From the cell containing the given text, extract its center point as [X, Y] coordinate. 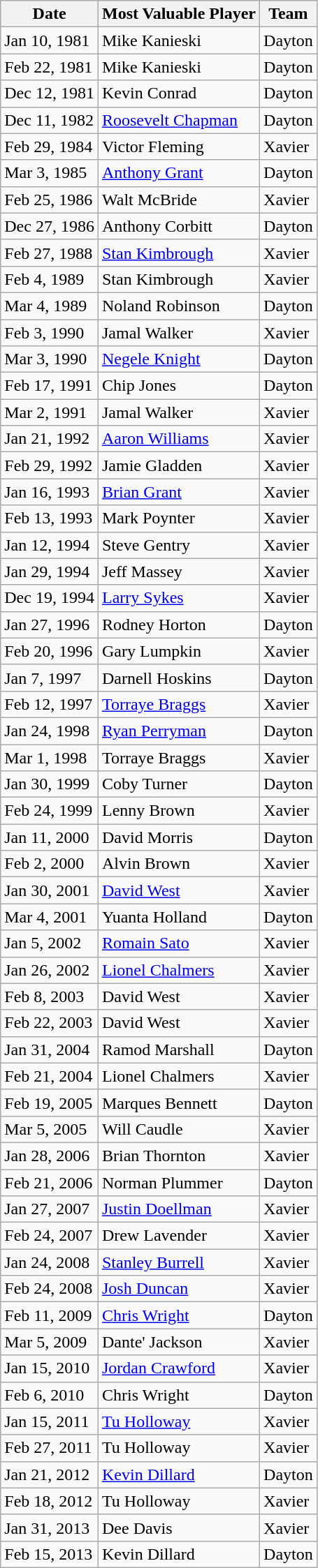
Feb 27, 1988 [50, 253]
Dec 27, 1986 [50, 226]
Most Valuable Player [179, 14]
Drew Lavender [179, 1236]
Chip Jones [179, 386]
Roosevelt Chapman [179, 120]
Feb 4, 1989 [50, 279]
Anthony Corbitt [179, 226]
Feb 8, 2003 [50, 996]
Josh Duncan [179, 1289]
Jan 30, 1999 [50, 784]
Walt McBride [179, 200]
Jan 30, 2001 [50, 890]
Jan 28, 2006 [50, 1156]
Rodney Horton [179, 625]
Yuanta Holland [179, 917]
Feb 18, 2012 [50, 1501]
Feb 22, 2003 [50, 1023]
Feb 12, 1997 [50, 704]
Jan 27, 2007 [50, 1209]
Will Caudle [179, 1129]
Jan 15, 2011 [50, 1421]
Jan 21, 1992 [50, 439]
Mar 3, 1985 [50, 173]
Anthony Grant [179, 173]
Jan 7, 1997 [50, 678]
Mar 4, 2001 [50, 917]
Feb 25, 1986 [50, 200]
Ryan Perryman [179, 731]
Noland Robinson [179, 306]
Date [50, 14]
Mar 5, 2009 [50, 1342]
Dec 12, 1981 [50, 94]
Gary Lumpkin [179, 651]
Darnell Hoskins [179, 678]
Feb 11, 2009 [50, 1315]
Feb 20, 1996 [50, 651]
Mar 2, 1991 [50, 412]
Victor Fleming [179, 147]
Dante' Jackson [179, 1342]
Feb 13, 1993 [50, 518]
Jan 24, 2008 [50, 1262]
Romain Sato [179, 943]
Jan 26, 2002 [50, 970]
David Morris [179, 837]
Feb 21, 2004 [50, 1076]
Feb 19, 2005 [50, 1103]
Feb 21, 2006 [50, 1183]
Aaron Williams [179, 439]
Mark Poynter [179, 518]
Dec 19, 1994 [50, 598]
Feb 15, 2013 [50, 1554]
Jan 16, 1993 [50, 492]
Feb 24, 1999 [50, 811]
Mar 3, 1990 [50, 359]
Negele Knight [179, 359]
Brian Grant [179, 492]
Feb 24, 2008 [50, 1289]
Jan 27, 1996 [50, 625]
Team [289, 14]
Mar 1, 1998 [50, 757]
Stanley Burrell [179, 1262]
Kevin Conrad [179, 94]
Coby Turner [179, 784]
Jan 24, 1998 [50, 731]
Jan 11, 2000 [50, 837]
Jordan Crawford [179, 1368]
Feb 24, 2007 [50, 1236]
Marques Bennett [179, 1103]
Mar 5, 2005 [50, 1129]
Feb 2, 2000 [50, 864]
Feb 22, 1981 [50, 67]
Lenny Brown [179, 811]
Larry Sykes [179, 598]
Feb 27, 2011 [50, 1448]
Jan 15, 2010 [50, 1368]
Jan 21, 2012 [50, 1474]
Ramod Marshall [179, 1050]
Justin Doellman [179, 1209]
Jan 12, 1994 [50, 545]
Brian Thornton [179, 1156]
Alvin Brown [179, 864]
Jan 31, 2004 [50, 1050]
Steve Gentry [179, 545]
Feb 29, 1992 [50, 465]
Feb 6, 2010 [50, 1395]
Jan 10, 1981 [50, 40]
Jan 5, 2002 [50, 943]
Feb 3, 1990 [50, 333]
Jan 31, 2013 [50, 1528]
Jamie Gladden [179, 465]
Dec 11, 1982 [50, 120]
Mar 4, 1989 [50, 306]
Jeff Massey [179, 572]
Norman Plummer [179, 1183]
Feb 29, 1984 [50, 147]
Dee Davis [179, 1528]
Feb 17, 1991 [50, 386]
Jan 29, 1994 [50, 572]
